Provide the [X, Y] coordinate of the cell's center where the given text is located.  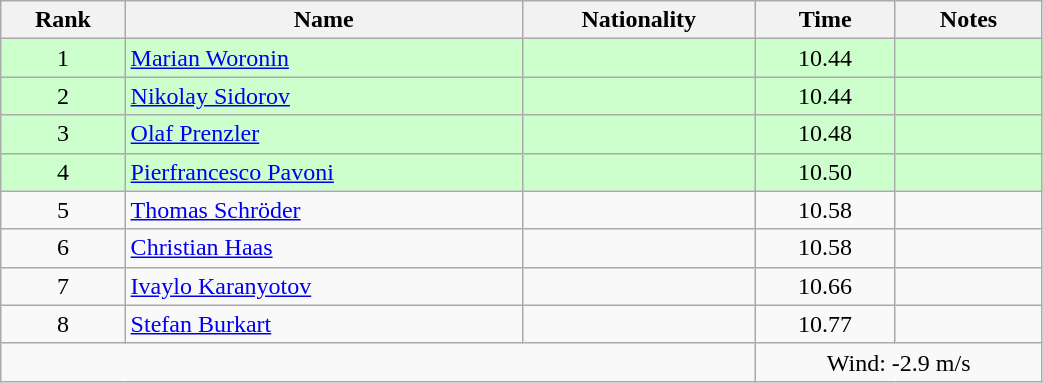
Marian Woronin [324, 58]
Olaf Prenzler [324, 134]
3 [63, 134]
Thomas Schröder [324, 210]
Ivaylo Karanyotov [324, 286]
Nationality [638, 20]
10.77 [825, 324]
Pierfrancesco Pavoni [324, 172]
4 [63, 172]
10.48 [825, 134]
7 [63, 286]
Christian Haas [324, 248]
Time [825, 20]
6 [63, 248]
Wind: -2.9 m/s [898, 362]
Name [324, 20]
Nikolay Sidorov [324, 96]
10.50 [825, 172]
Stefan Burkart [324, 324]
1 [63, 58]
8 [63, 324]
Notes [968, 20]
2 [63, 96]
Rank [63, 20]
10.66 [825, 286]
5 [63, 210]
